Extract the (X, Y) coordinate from the center of the cell holding the provided text.  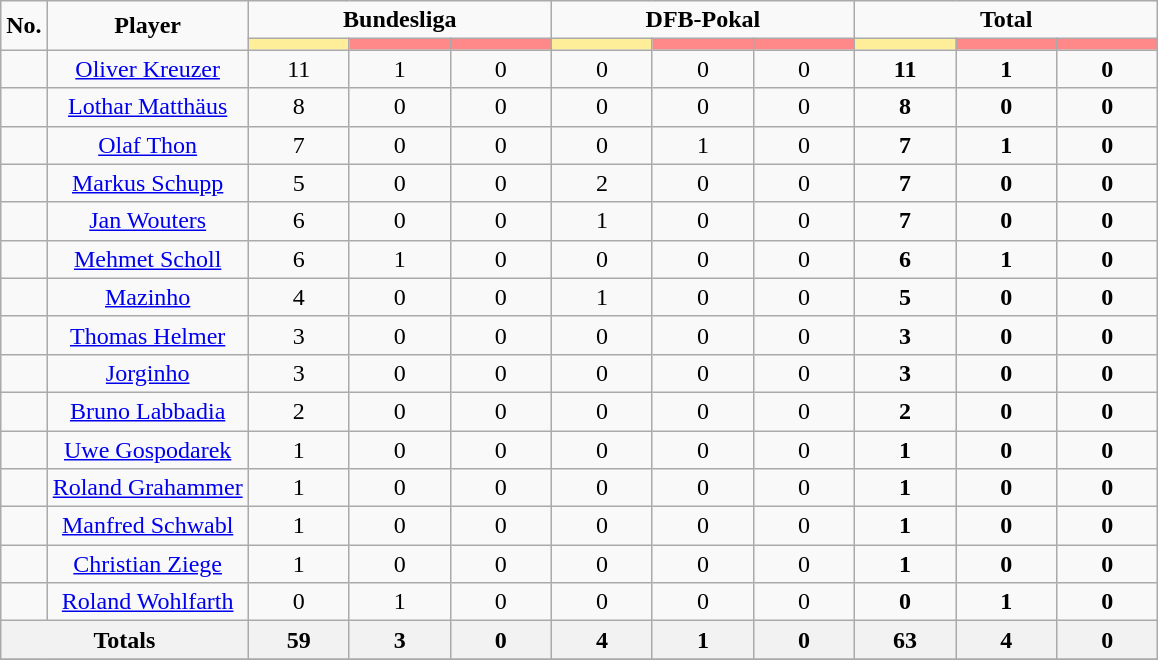
No. (24, 26)
Roland Grahammer (148, 488)
Bundesliga (400, 20)
Lothar Matthäus (148, 107)
Manfred Schwabl (148, 526)
Mehmet Scholl (148, 259)
Total (1006, 20)
Markus Schupp (148, 183)
59 (298, 640)
DFB-Pokal (702, 20)
Player (148, 26)
Jan Wouters (148, 221)
Uwe Gospodarek (148, 449)
Thomas Helmer (148, 335)
Totals (124, 640)
Jorginho (148, 373)
Bruno Labbadia (148, 411)
63 (906, 640)
Christian Ziege (148, 564)
Oliver Kreuzer (148, 69)
Olaf Thon (148, 145)
Roland Wohlfarth (148, 602)
Mazinho (148, 297)
